Return (x, y) of the center of cell containing provided text 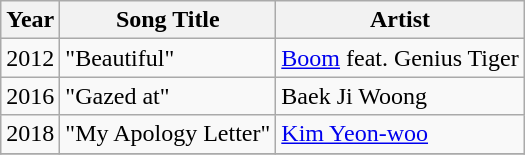
"Beautiful" (168, 58)
Song Title (168, 20)
2012 (30, 58)
Artist (400, 20)
2016 (30, 96)
"Gazed at" (168, 96)
"My Apology Letter" (168, 134)
Baek Ji Woong (400, 96)
2018 (30, 134)
Boom feat. Genius Tiger (400, 58)
Kim Yeon-woo (400, 134)
Year (30, 20)
